For the text-containing cell, return its midpoint in (x, y) coordinate format. 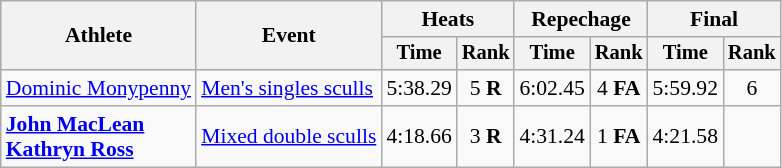
4:31.24 (552, 136)
John MacLean Kathryn Ross (98, 136)
5:59.92 (686, 88)
4 FA (619, 88)
Repechage (580, 19)
Event (288, 36)
Dominic Monypenny (98, 88)
6:02.45 (552, 88)
Men's singles sculls (288, 88)
1 FA (619, 136)
4:18.66 (418, 136)
Final (714, 19)
5 R (486, 88)
3 R (486, 136)
6 (752, 88)
Heats (448, 19)
4:21.58 (686, 136)
Mixed double sculls (288, 136)
5:38.29 (418, 88)
Athlete (98, 36)
